Detect which cell encompasses the target text, then output its (x, y) center coordinate. 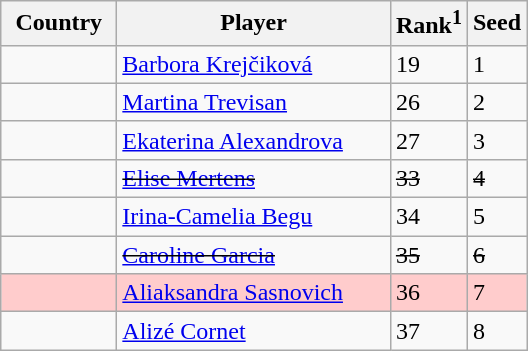
Elise Mertens (254, 178)
2 (496, 102)
36 (428, 293)
5 (496, 217)
34 (428, 217)
37 (428, 331)
Caroline Garcia (254, 255)
3 (496, 140)
8 (496, 331)
27 (428, 140)
Barbora Krejčiková (254, 64)
Irina-Camelia Begu (254, 217)
1 (496, 64)
6 (496, 255)
4 (496, 178)
Martina Trevisan (254, 102)
Ekaterina Alexandrova (254, 140)
Country (59, 24)
19 (428, 64)
7 (496, 293)
Alizé Cornet (254, 331)
26 (428, 102)
Seed (496, 24)
Player (254, 24)
Aliaksandra Sasnovich (254, 293)
Rank1 (428, 24)
35 (428, 255)
33 (428, 178)
